Scan for the cell matching the given text and deliver its [X, Y] coordinate at center. 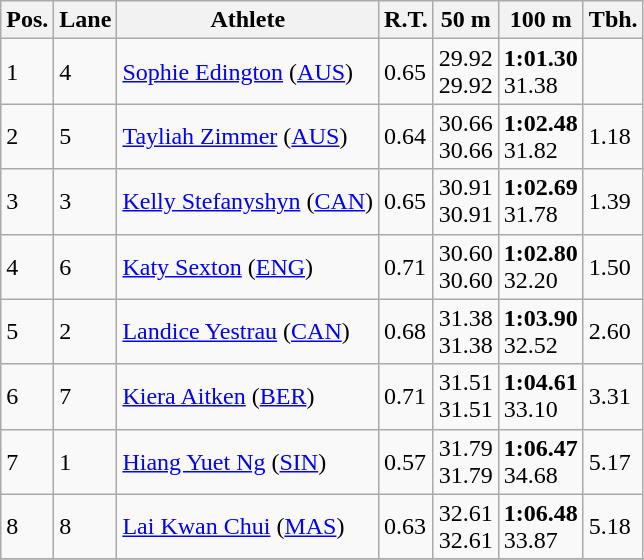
31.3831.38 [466, 332]
Tbh. [613, 20]
Landice Yestrau (CAN) [248, 332]
Hiang Yuet Ng (SIN) [248, 462]
32.6132.61 [466, 526]
Lane [86, 20]
0.68 [406, 332]
30.6630.66 [466, 136]
0.64 [406, 136]
1:01.3031.38 [540, 72]
100 m [540, 20]
1:02.4831.82 [540, 136]
31.7931.79 [466, 462]
30.9130.91 [466, 202]
1:02.6931.78 [540, 202]
Katy Sexton (ENG) [248, 266]
1.50 [613, 266]
R.T. [406, 20]
0.63 [406, 526]
Tayliah Zimmer (AUS) [248, 136]
1:04.6133.10 [540, 396]
2.60 [613, 332]
1:03.9032.52 [540, 332]
1.18 [613, 136]
1:06.4833.87 [540, 526]
Kelly Stefanyshyn (CAN) [248, 202]
50 m [466, 20]
Pos. [28, 20]
1.39 [613, 202]
Kiera Aitken (BER) [248, 396]
Athlete [248, 20]
29.9229.92 [466, 72]
30.6030.60 [466, 266]
1:02.8032.20 [540, 266]
5.17 [613, 462]
Lai Kwan Chui (MAS) [248, 526]
0.57 [406, 462]
Sophie Edington (AUS) [248, 72]
5.18 [613, 526]
1:06.4734.68 [540, 462]
3.31 [613, 396]
31.5131.51 [466, 396]
